From the cell containing the given text, extract its center point as [X, Y] coordinate. 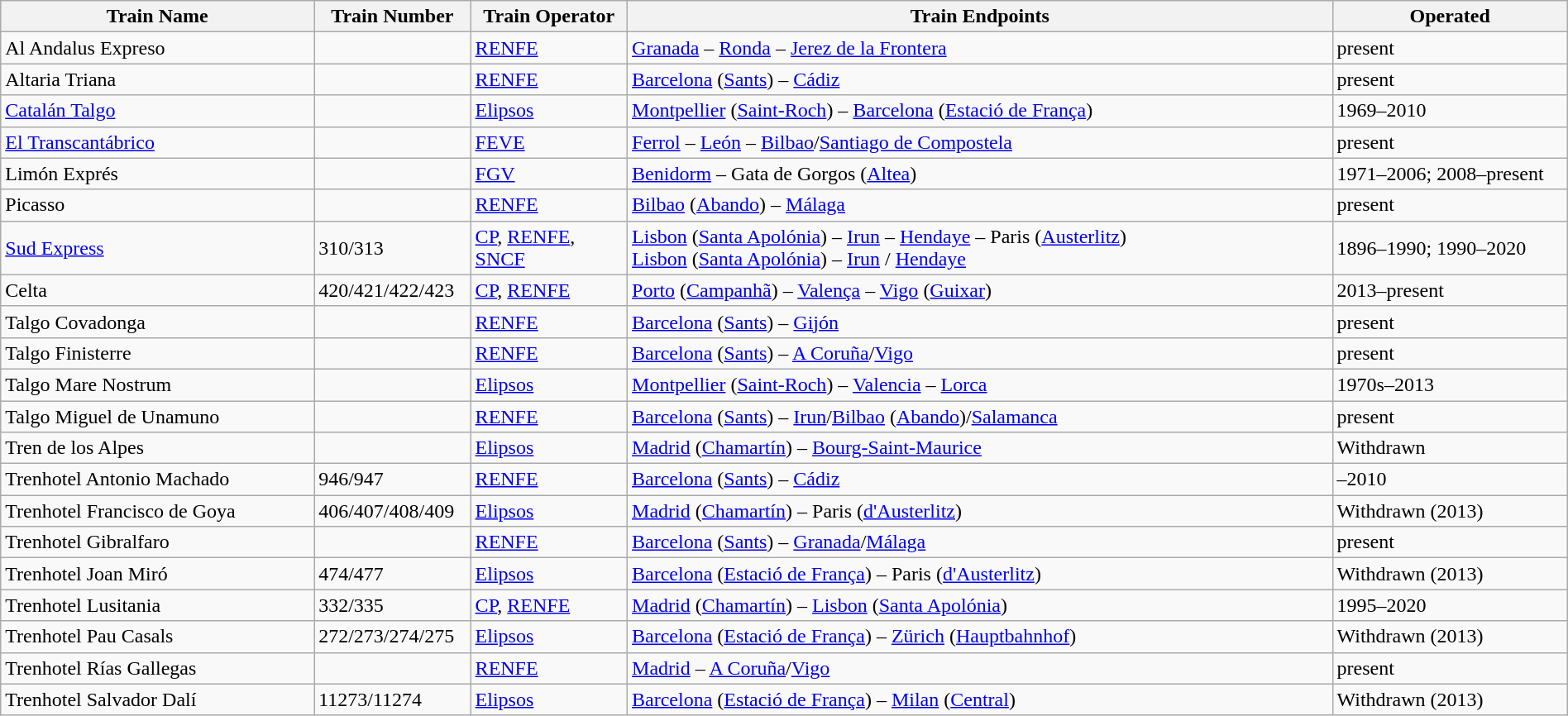
Train Number [392, 17]
Catalán Talgo [157, 111]
Withdrawn [1450, 448]
Talgo Mare Nostrum [157, 384]
1896–1990; 1990–2020 [1450, 248]
Al Andalus Expreso [157, 48]
Barcelona (Estació de França) – Milan (Central) [981, 699]
Porto (Campanhã) – Valença – Vigo (Guixar) [981, 290]
FGV [549, 174]
Trenhotel Joan Miró [157, 574]
Trenhotel Francisco de Goya [157, 511]
Barcelona (Sants) – A Coruña/Vigo [981, 353]
Madrid (Chamartín) – Lisbon (Santa Apolónia) [981, 605]
332/335 [392, 605]
Ferrol – León – Bilbao/Santiago de Compostela [981, 142]
Granada – Ronda – Jerez de la Frontera [981, 48]
Celta [157, 290]
CP, RENFE, SNCF [549, 248]
Barcelona (Sants) – Granada/Málaga [981, 542]
Sud Express [157, 248]
Picasso [157, 205]
Trenhotel Pau Casals [157, 637]
Barcelona (Sants) – Irun/Bilbao (Abando)/Salamanca [981, 416]
Talgo Miguel de Unamuno [157, 416]
Montpellier (Saint-Roch) – Barcelona (Estació de França) [981, 111]
Lisbon (Santa Apolónia) – Irun – Hendaye – Paris (Austerlitz)Lisbon (Santa Apolónia) – Irun / Hendaye [981, 248]
Tren de los Alpes [157, 448]
474/477 [392, 574]
Madrid (Chamartín) – Paris (d'Austerlitz) [981, 511]
1971–2006; 2008–present [1450, 174]
Trenhotel Salvador Dalí [157, 699]
Trenhotel Antonio Machado [157, 480]
1970s–2013 [1450, 384]
420/421/422/423 [392, 290]
Trenhotel Lusitania [157, 605]
11273/11274 [392, 699]
Montpellier (Saint-Roch) – Valencia – Lorca [981, 384]
406/407/408/409 [392, 511]
1969–2010 [1450, 111]
1995–2020 [1450, 605]
–2010 [1450, 480]
FEVE [549, 142]
Train Operator [549, 17]
Talgo Finisterre [157, 353]
Barcelona (Sants) – Gijón [981, 322]
Barcelona (Estació de França) – Zürich (Hauptbahnhof) [981, 637]
Trenhotel Rías Gallegas [157, 668]
Train Endpoints [981, 17]
272/273/274/275 [392, 637]
Train Name [157, 17]
Benidorm – Gata de Gorgos (Altea) [981, 174]
Operated [1450, 17]
2013–present [1450, 290]
310/313 [392, 248]
Barcelona (Estació de França) – Paris (d'Austerlitz) [981, 574]
Madrid – A Coruña/Vigo [981, 668]
Talgo Covadonga [157, 322]
Madrid (Chamartín) – Bourg-Saint-Maurice [981, 448]
Trenhotel Gibralfaro [157, 542]
El Transcantábrico [157, 142]
Limón Exprés [157, 174]
Bilbao (Abando) – Málaga [981, 205]
946/947 [392, 480]
Altaria Triana [157, 79]
